Provide the [X, Y] coordinate of the cell's center where the given text is located.  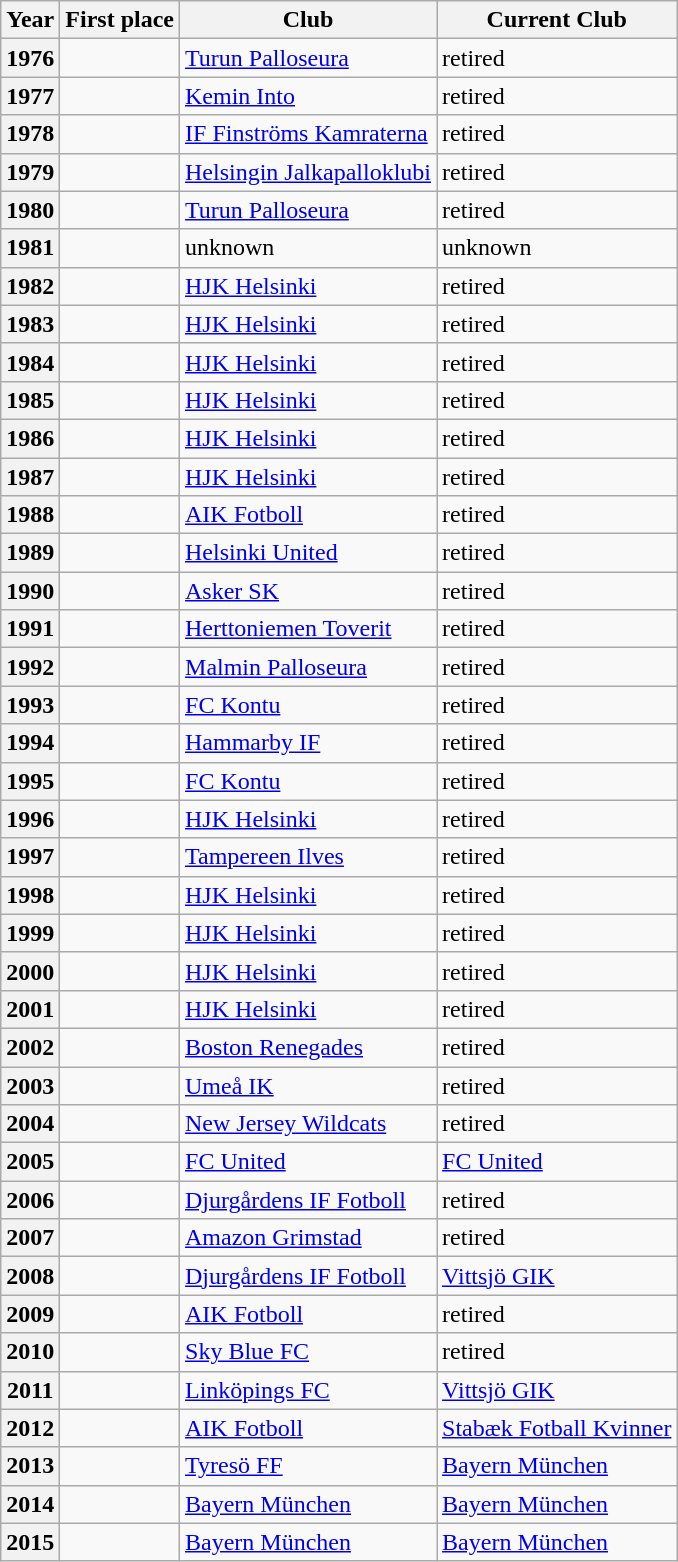
1987 [30, 477]
2015 [30, 1542]
2012 [30, 1428]
1991 [30, 629]
First place [120, 20]
1994 [30, 743]
1980 [30, 210]
1998 [30, 895]
1990 [30, 591]
1989 [30, 553]
Helsinki United [308, 553]
Linköpings FC [308, 1390]
1986 [30, 438]
1992 [30, 667]
Umeå IK [308, 1085]
Sky Blue FC [308, 1352]
Boston Renegades [308, 1047]
2002 [30, 1047]
2014 [30, 1504]
1995 [30, 781]
Tyresö FF [308, 1466]
Tampereen Ilves [308, 857]
1977 [30, 96]
2011 [30, 1390]
1976 [30, 58]
1999 [30, 933]
Malmin Palloseura [308, 667]
Helsingin Jalkapalloklubi [308, 172]
IF Finströms Kamraterna [308, 134]
Current Club [557, 20]
2005 [30, 1162]
Club [308, 20]
2001 [30, 1009]
1984 [30, 362]
2009 [30, 1314]
Hammarby IF [308, 743]
1979 [30, 172]
Herttoniemen Toverit [308, 629]
2004 [30, 1124]
1988 [30, 515]
Year [30, 20]
1983 [30, 324]
1993 [30, 705]
2008 [30, 1276]
Stabæk Fotball Kvinner [557, 1428]
Amazon Grimstad [308, 1238]
2006 [30, 1200]
2000 [30, 971]
2013 [30, 1466]
1978 [30, 134]
1982 [30, 286]
1997 [30, 857]
2010 [30, 1352]
1996 [30, 819]
New Jersey Wildcats [308, 1124]
1985 [30, 400]
1981 [30, 248]
Asker SK [308, 591]
2003 [30, 1085]
2007 [30, 1238]
Kemin Into [308, 96]
